Identify which cell holds the provided text, then report its [X, Y] central coordinate. 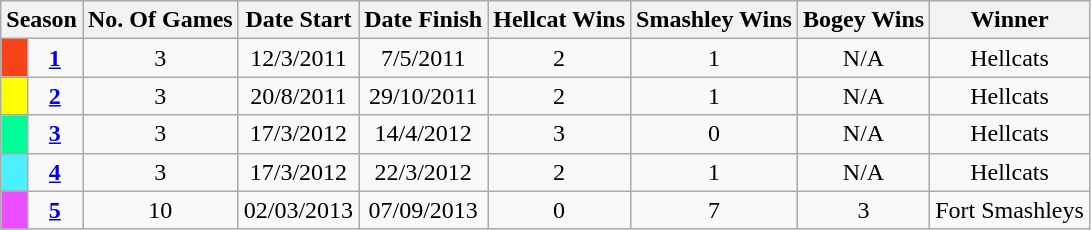
Fort Smashleys [1010, 210]
Hellcat Wins [560, 20]
29/10/2011 [424, 96]
4 [54, 172]
5 [54, 210]
Season [42, 20]
20/8/2011 [298, 96]
7/5/2011 [424, 58]
Date Finish [424, 20]
Winner [1010, 20]
12/3/2011 [298, 58]
22/3/2012 [424, 172]
14/4/2012 [424, 134]
No. Of Games [160, 20]
02/03/2013 [298, 210]
7 [714, 210]
07/09/2013 [424, 210]
Date Start [298, 20]
10 [160, 210]
Smashley Wins [714, 20]
Bogey Wins [863, 20]
